Pinpoint the cell where the given text exists, returning its [X, Y] midpoint coordinate. 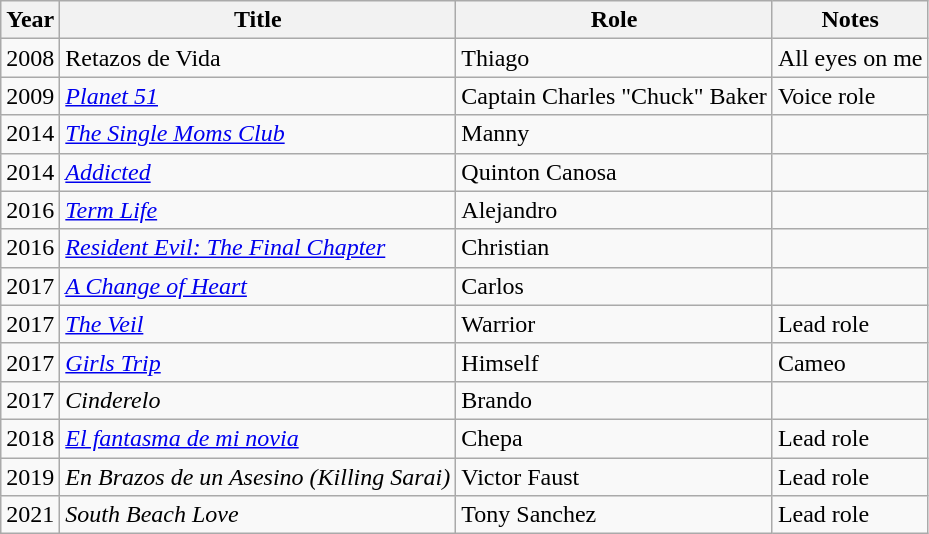
Quinton Canosa [614, 172]
Addicted [258, 172]
Term Life [258, 210]
Manny [614, 134]
El fantasma de mi novia [258, 438]
Cinderelo [258, 400]
Voice role [850, 96]
Captain Charles "Chuck" Baker [614, 96]
Victor Faust [614, 477]
2009 [30, 96]
All eyes on me [850, 58]
Brando [614, 400]
2019 [30, 477]
Chepa [614, 438]
2021 [30, 515]
Himself [614, 362]
Cameo [850, 362]
Resident Evil: The Final Chapter [258, 248]
Retazos de Vida [258, 58]
Thiago [614, 58]
Title [258, 20]
Role [614, 20]
Year [30, 20]
South Beach Love [258, 515]
The Single Moms Club [258, 134]
Christian [614, 248]
Warrior [614, 324]
2018 [30, 438]
Tony Sanchez [614, 515]
The Veil [258, 324]
Girls Trip [258, 362]
Alejandro [614, 210]
2008 [30, 58]
Carlos [614, 286]
Planet 51 [258, 96]
A Change of Heart [258, 286]
En Brazos de un Asesino (Killing Sarai) [258, 477]
Notes [850, 20]
